Pinpoint the cell where the given text exists, returning its [X, Y] midpoint coordinate. 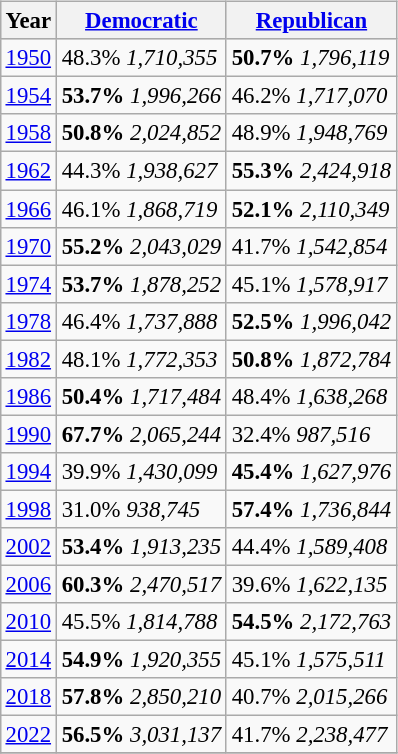
31.0% 938,745 [141, 509]
50.7% 1,796,119 [311, 58]
1990 [28, 434]
60.3% 2,470,517 [141, 584]
50.8% 2,024,852 [141, 133]
2006 [28, 584]
45.4% 1,627,976 [311, 472]
1994 [28, 472]
56.5% 3,031,137 [141, 735]
44.3% 1,938,627 [141, 171]
53.7% 1,996,266 [141, 96]
67.7% 2,065,244 [141, 434]
55.2% 2,043,029 [141, 246]
2010 [28, 622]
32.4% 987,516 [311, 434]
57.4% 1,736,844 [311, 509]
1998 [28, 509]
1958 [28, 133]
41.7% 2,238,477 [311, 735]
1970 [28, 246]
Democratic [141, 21]
50.8% 1,872,784 [311, 359]
1986 [28, 396]
1978 [28, 321]
45.1% 1,575,511 [311, 660]
1966 [28, 209]
Year [28, 21]
39.6% 1,622,135 [311, 584]
48.1% 1,772,353 [141, 359]
1974 [28, 284]
45.5% 1,814,788 [141, 622]
48.3% 1,710,355 [141, 58]
46.2% 1,717,070 [311, 96]
Republican [311, 21]
48.9% 1,948,769 [311, 133]
2018 [28, 697]
1950 [28, 58]
44.4% 1,589,408 [311, 547]
52.1% 2,110,349 [311, 209]
46.4% 1,737,888 [141, 321]
41.7% 1,542,854 [311, 246]
1982 [28, 359]
54.9% 1,920,355 [141, 660]
46.1% 1,868,719 [141, 209]
50.4% 1,717,484 [141, 396]
1954 [28, 96]
55.3% 2,424,918 [311, 171]
57.8% 2,850,210 [141, 697]
52.5% 1,996,042 [311, 321]
48.4% 1,638,268 [311, 396]
2022 [28, 735]
40.7% 2,015,266 [311, 697]
2014 [28, 660]
54.5% 2,172,763 [311, 622]
53.4% 1,913,235 [141, 547]
1962 [28, 171]
39.9% 1,430,099 [141, 472]
53.7% 1,878,252 [141, 284]
45.1% 1,578,917 [311, 284]
2002 [28, 547]
